Extract the (X, Y) coordinate from the center of the cell holding the provided text.  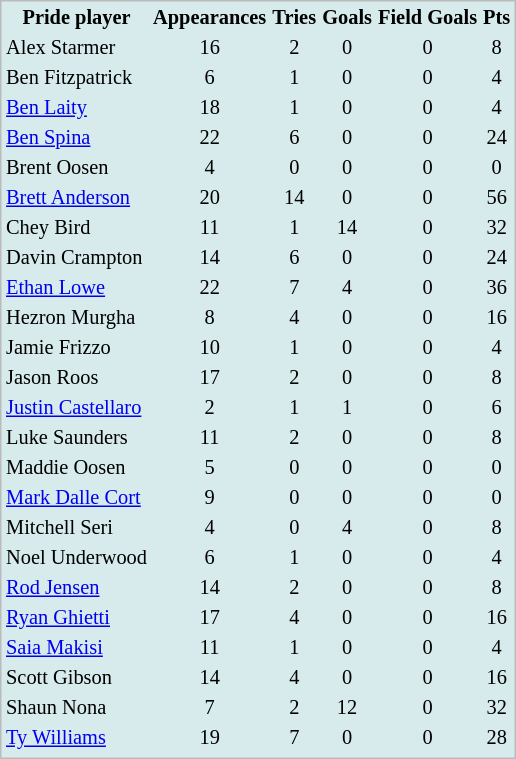
Davin Crampton (76, 258)
Mark Dalle Cort (76, 498)
Pride player (76, 18)
Saia Makisi (76, 648)
Ben Laity (76, 108)
Mitchell Seri (76, 528)
28 (497, 738)
9 (210, 498)
Ethan Lowe (76, 288)
Brent Oosen (76, 168)
5 (210, 468)
Ben Spina (76, 138)
Rod Jensen (76, 588)
Tries (294, 18)
Maddie Oosen (76, 468)
Chey Bird (76, 228)
18 (210, 108)
Luke Saunders (76, 438)
Brett Anderson (76, 198)
Goals (348, 18)
Ben Fitzpatrick (76, 78)
36 (497, 288)
Appearances (210, 18)
Jason Roos (76, 378)
Pts (497, 18)
10 (210, 348)
Shaun Nona (76, 708)
19 (210, 738)
Alex Starmer (76, 48)
56 (497, 198)
Jamie Frizzo (76, 348)
Noel Underwood (76, 558)
Justin Castellaro (76, 408)
Ryan Ghietti (76, 618)
Hezron Murgha (76, 318)
Ty Williams (76, 738)
Field Goals (427, 18)
12 (348, 708)
Scott Gibson (76, 678)
20 (210, 198)
